Locate the cell with the specified text and output its [x, y] center coordinate. 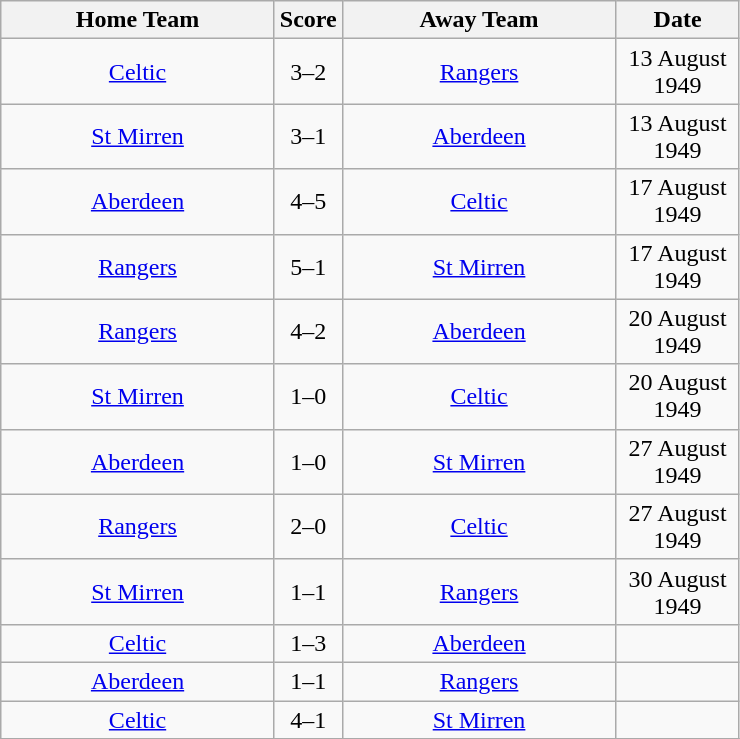
4–2 [308, 332]
3–1 [308, 136]
4–1 [308, 719]
1–3 [308, 643]
30 August 1949 [678, 592]
2–0 [308, 526]
Home Team [138, 20]
4–5 [308, 202]
Date [678, 20]
3–2 [308, 72]
Away Team [479, 20]
Score [308, 20]
5–1 [308, 266]
